Output the (X, Y) coordinate of the center of the cell containing the given text.  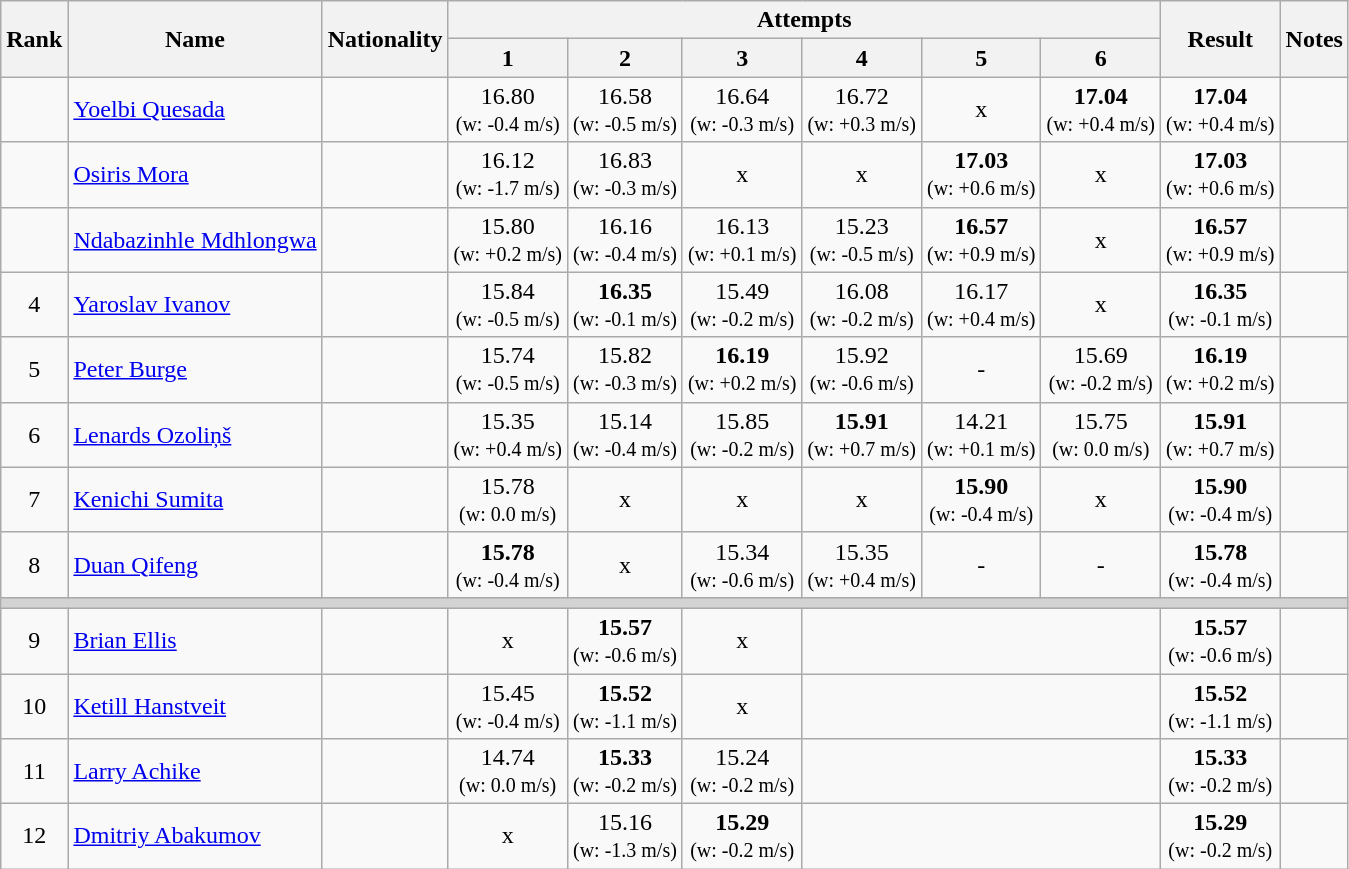
15.24(w: -0.2 m/s) (742, 772)
Duan Qifeng (195, 564)
16.35 (w: -0.1 m/s) (1221, 304)
11 (34, 772)
15.75(w: 0.0 m/s) (1101, 434)
16.08(w: -0.2 m/s) (862, 304)
3 (742, 58)
Larry Achike (195, 772)
15.45(w: -0.4 m/s) (508, 706)
15.84(w: -0.5 m/s) (508, 304)
15.57 (w: -0.6 m/s) (1221, 640)
17.04(w: +0.4 m/s) (1101, 110)
17.04 (w: +0.4 m/s) (1221, 110)
16.17(w: +0.4 m/s) (981, 304)
15.29 (w: -0.2 m/s) (1221, 836)
15.78(w: 0.0 m/s) (508, 500)
10 (34, 706)
16.57(w: +0.9 m/s) (981, 240)
17.03(w: +0.6 m/s) (981, 174)
15.29(w: -0.2 m/s) (742, 836)
Ndabazinhle Mdhlongwa (195, 240)
Osiris Mora (195, 174)
15.49(w: -0.2 m/s) (742, 304)
15.78 (w: -0.4 m/s) (1221, 564)
Lenards Ozoliņš (195, 434)
16.58(w: -0.5 m/s) (624, 110)
9 (34, 640)
1 (508, 58)
15.23(w: -0.5 m/s) (862, 240)
15.14(w: -0.4 m/s) (624, 434)
16.35(w: -0.1 m/s) (624, 304)
15.82(w: -0.3 m/s) (624, 370)
17.03 (w: +0.6 m/s) (1221, 174)
15.74(w: -0.5 m/s) (508, 370)
16.83(w: -0.3 m/s) (624, 174)
15.91(w: +0.7 m/s) (862, 434)
Nationality (385, 39)
2 (624, 58)
15.52 (w: -1.1 m/s) (1221, 706)
Yaroslav Ivanov (195, 304)
16.57 (w: +0.9 m/s) (1221, 240)
Ketill Hanstveit (195, 706)
15.92(w: -0.6 m/s) (862, 370)
Dmitriy Abakumov (195, 836)
12 (34, 836)
16.64(w: -0.3 m/s) (742, 110)
15.57(w: -0.6 m/s) (624, 640)
15.69(w: -0.2 m/s) (1101, 370)
Kenichi Sumita (195, 500)
15.90 (w: -0.4 m/s) (1221, 500)
16.80(w: -0.4 m/s) (508, 110)
15.33(w: -0.2 m/s) (624, 772)
15.78(w: -0.4 m/s) (508, 564)
16.19(w: +0.2 m/s) (742, 370)
15.34(w: -0.6 m/s) (742, 564)
Name (195, 39)
Result (1221, 39)
15.90(w: -0.4 m/s) (981, 500)
15.85(w: -0.2 m/s) (742, 434)
14.21(w: +0.1 m/s) (981, 434)
15.52(w: -1.1 m/s) (624, 706)
Rank (34, 39)
16.19 (w: +0.2 m/s) (1221, 370)
Attempts (804, 20)
Notes (1314, 39)
16.12(w: -1.7 m/s) (508, 174)
16.13(w: +0.1 m/s) (742, 240)
Yoelbi Quesada (195, 110)
Peter Burge (195, 370)
Brian Ellis (195, 640)
16.16(w: -0.4 m/s) (624, 240)
14.74(w: 0.0 m/s) (508, 772)
15.16(w: -1.3 m/s) (624, 836)
8 (34, 564)
15.80(w: +0.2 m/s) (508, 240)
16.72(w: +0.3 m/s) (862, 110)
15.33 (w: -0.2 m/s) (1221, 772)
15.91 (w: +0.7 m/s) (1221, 434)
7 (34, 500)
